Detect which cell encompasses the target text, then output its [x, y] center coordinate. 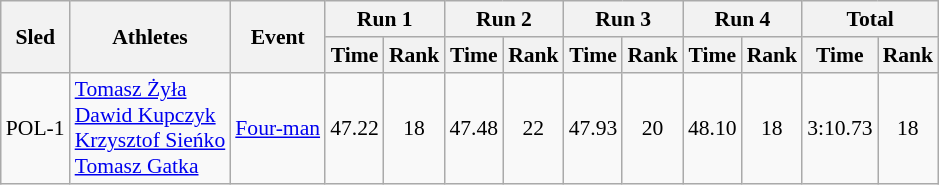
Total [870, 19]
Sled [36, 36]
47.93 [594, 128]
Tomasz ŻyłaDawid KupczykKrzysztof SieńkoTomasz Gatka [150, 128]
20 [652, 128]
22 [534, 128]
Event [278, 36]
Run 1 [384, 19]
48.10 [712, 128]
47.48 [474, 128]
Run 3 [624, 19]
3:10.73 [840, 128]
POL-1 [36, 128]
Athletes [150, 36]
Four-man [278, 128]
Run 4 [742, 19]
Run 2 [504, 19]
47.22 [354, 128]
